Find where the given text appears and provide that cell's center as [X, Y] coordinate. 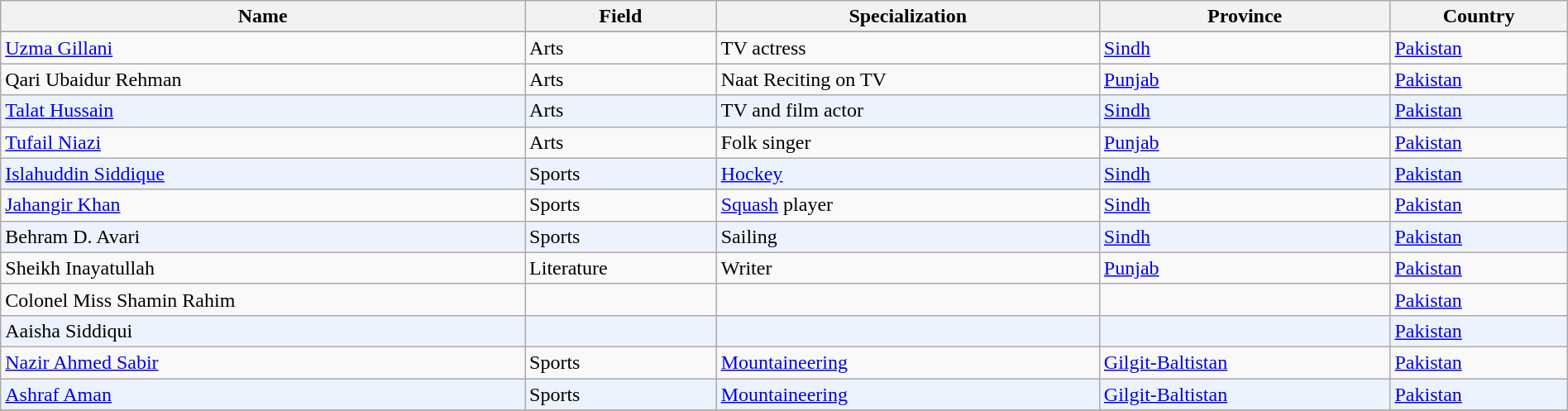
Behram D. Avari [263, 237]
Folk singer [908, 142]
Uzma Gillani [263, 48]
TV and film actor [908, 111]
Country [1479, 17]
Province [1245, 17]
Qari Ubaidur Rehman [263, 79]
Talat Hussain [263, 111]
Sailing [908, 237]
Jahangir Khan [263, 205]
Ashraf Aman [263, 394]
TV actress [908, 48]
Aaisha Siddiqui [263, 331]
Nazir Ahmed Sabir [263, 362]
Tufail Niazi [263, 142]
Squash player [908, 205]
Name [263, 17]
Field [621, 17]
Specialization [908, 17]
Writer [908, 268]
Naat Reciting on TV [908, 79]
Sheikh Inayatullah [263, 268]
Colonel Miss Shamin Rahim [263, 299]
Hockey [908, 174]
Literature [621, 268]
Islahuddin Siddique [263, 174]
